Scan for the cell matching the given text and deliver its [X, Y] coordinate at center. 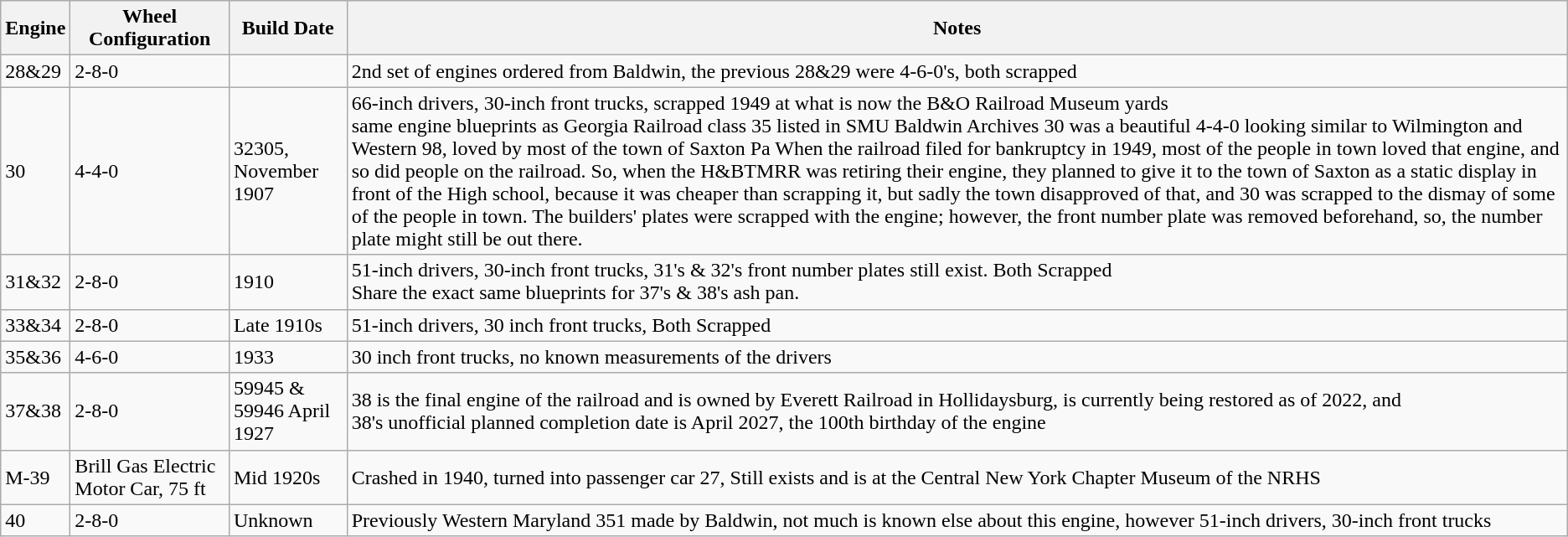
4-4-0 [150, 171]
31&32 [35, 281]
28&29 [35, 71]
Previously Western Maryland 351 made by Baldwin, not much is known else about this engine, however 51-inch drivers, 30-inch front trucks [957, 520]
Build Date [288, 28]
Crashed in 1940, turned into passenger car 27, Still exists and is at the Central New York Chapter Museum of the NRHS [957, 478]
1933 [288, 357]
Notes [957, 28]
35&36 [35, 357]
30 [35, 171]
30 inch front trucks, no known measurements of the drivers [957, 357]
40 [35, 520]
Unknown [288, 520]
33&34 [35, 325]
Mid 1920s [288, 478]
Brill Gas Electric Motor Car, 75 ft [150, 478]
2nd set of engines ordered from Baldwin, the previous 28&29 were 4-6-0's, both scrapped [957, 71]
Wheel Configuration [150, 28]
Late 1910s [288, 325]
51-inch drivers, 30 inch front trucks, Both Scrapped [957, 325]
32305, November 1907 [288, 171]
1910 [288, 281]
59945 & 59946 April 1927 [288, 411]
37&38 [35, 411]
Engine [35, 28]
4-6-0 [150, 357]
M-39 [35, 478]
